Find where the given text appears and provide that cell's center as (x, y) coordinate. 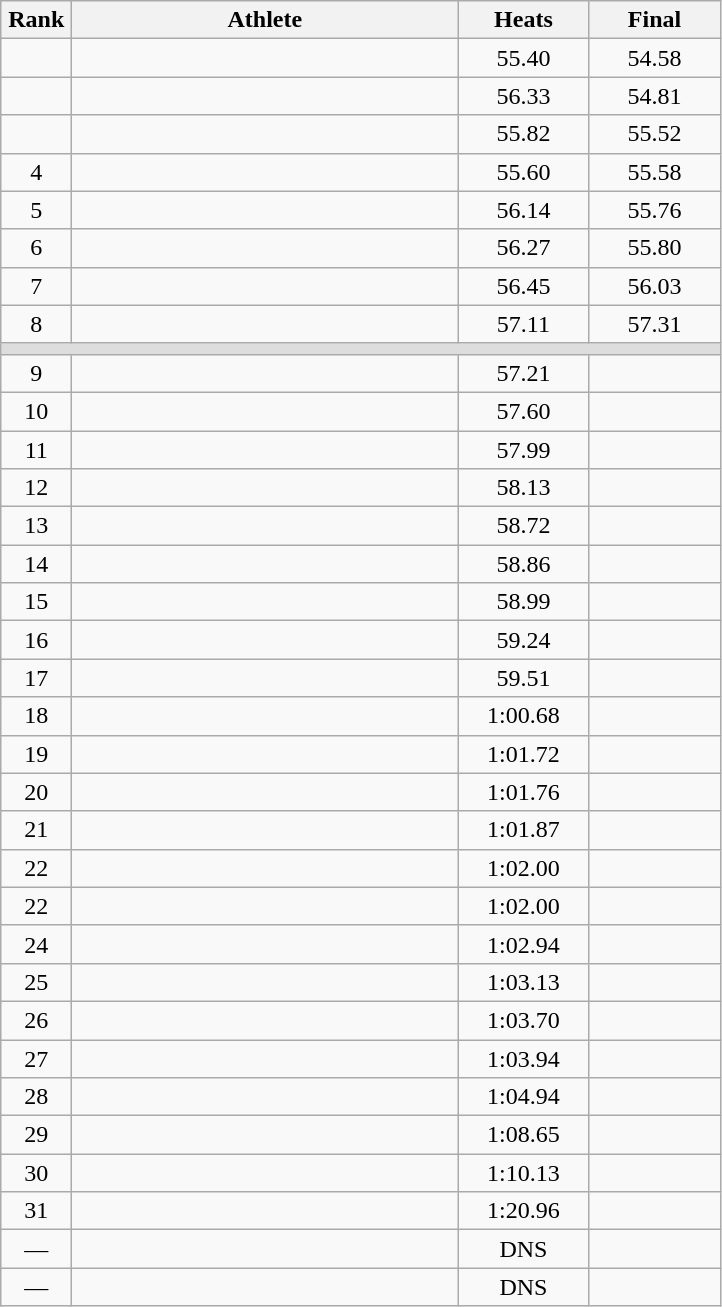
56.45 (524, 286)
56.33 (524, 96)
57.31 (654, 324)
55.82 (524, 134)
1:01.72 (524, 754)
14 (36, 564)
27 (36, 1059)
58.13 (524, 488)
56.14 (524, 210)
56.03 (654, 286)
55.52 (654, 134)
57.21 (524, 373)
11 (36, 449)
1:04.94 (524, 1097)
1:03.70 (524, 1020)
55.76 (654, 210)
10 (36, 411)
58.99 (524, 602)
Final (654, 20)
Rank (36, 20)
57.99 (524, 449)
9 (36, 373)
15 (36, 602)
1:08.65 (524, 1135)
56.27 (524, 248)
55.58 (654, 172)
1:02.94 (524, 944)
58.72 (524, 526)
30 (36, 1173)
55.60 (524, 172)
59.51 (524, 678)
16 (36, 640)
Athlete (265, 20)
28 (36, 1097)
1:01.87 (524, 830)
Heats (524, 20)
57.11 (524, 324)
57.60 (524, 411)
4 (36, 172)
7 (36, 286)
55.80 (654, 248)
1:20.96 (524, 1211)
31 (36, 1211)
29 (36, 1135)
13 (36, 526)
18 (36, 716)
26 (36, 1020)
21 (36, 830)
58.86 (524, 564)
8 (36, 324)
19 (36, 754)
5 (36, 210)
59.24 (524, 640)
20 (36, 792)
1:03.94 (524, 1059)
1:00.68 (524, 716)
1:03.13 (524, 982)
6 (36, 248)
1:01.76 (524, 792)
54.81 (654, 96)
17 (36, 678)
54.58 (654, 58)
25 (36, 982)
55.40 (524, 58)
12 (36, 488)
24 (36, 944)
1:10.13 (524, 1173)
